Provide the [X, Y] coordinate of the cell's center where the given text is located.  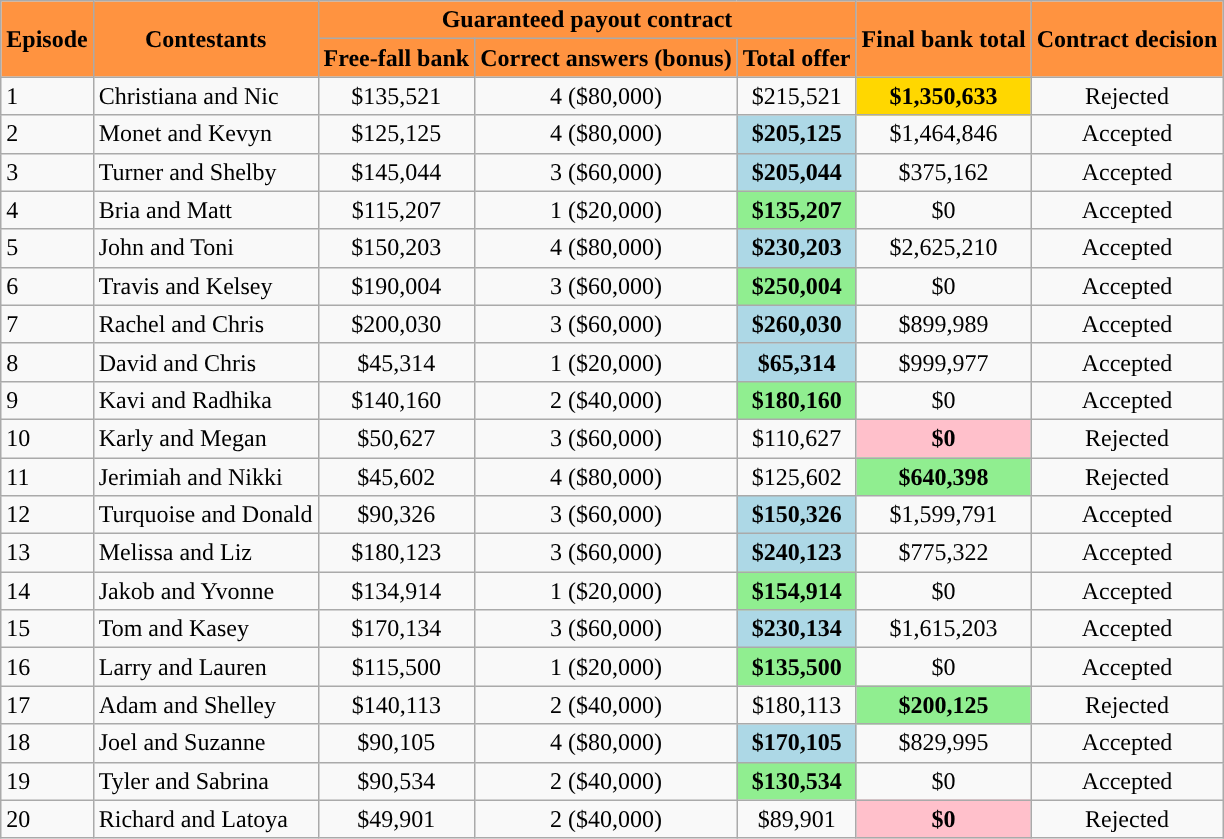
17 [47, 705]
$154,914 [796, 591]
16 [47, 667]
19 [47, 781]
$135,521 [396, 96]
Contestants [206, 39]
$250,004 [796, 286]
$640,398 [944, 477]
Kavi and Radhika [206, 400]
Contract decision [1127, 39]
$125,602 [796, 477]
$999,977 [944, 362]
2 [47, 134]
$170,134 [396, 629]
Jerimiah and Nikki [206, 477]
Jakob and Yvonne [206, 591]
$240,123 [796, 553]
$145,044 [396, 172]
$170,105 [796, 743]
Bria and Matt [206, 210]
$115,207 [396, 210]
Final bank total [944, 39]
David and Chris [206, 362]
$130,534 [796, 781]
Melissa and Liz [206, 553]
Free-fall bank [396, 58]
$205,125 [796, 134]
$65,314 [796, 362]
13 [47, 553]
$90,326 [396, 515]
Monet and Kevyn [206, 134]
$1,599,791 [944, 515]
$150,203 [396, 248]
$140,113 [396, 705]
$90,105 [396, 743]
Travis and Kelsey [206, 286]
$1,464,846 [944, 134]
$1,615,203 [944, 629]
6 [47, 286]
Guaranteed payout contract [587, 20]
1 [47, 96]
$200,125 [944, 705]
8 [47, 362]
Christiana and Nic [206, 96]
20 [47, 819]
$899,989 [944, 324]
Joel and Suzanne [206, 743]
$110,627 [796, 438]
$135,500 [796, 667]
Karly and Megan [206, 438]
4 [47, 210]
$135,207 [796, 210]
$375,162 [944, 172]
Tom and Kasey [206, 629]
$89,901 [796, 819]
$115,500 [396, 667]
$230,134 [796, 629]
$1,350,633 [944, 96]
$134,914 [396, 591]
Richard and Latoya [206, 819]
$180,113 [796, 705]
$125,125 [396, 134]
Total offer [796, 58]
Adam and Shelley [206, 705]
$45,602 [396, 477]
$50,627 [396, 438]
12 [47, 515]
$200,030 [396, 324]
18 [47, 743]
15 [47, 629]
$90,534 [396, 781]
$205,044 [796, 172]
$140,160 [396, 400]
10 [47, 438]
$180,123 [396, 553]
$260,030 [796, 324]
Correct answers (bonus) [606, 58]
Larry and Lauren [206, 667]
Rachel and Chris [206, 324]
John and Toni [206, 248]
$180,160 [796, 400]
$190,004 [396, 286]
Episode [47, 39]
5 [47, 248]
$150,326 [796, 515]
11 [47, 477]
3 [47, 172]
Turquoise and Donald [206, 515]
Tyler and Sabrina [206, 781]
$2,625,210 [944, 248]
$230,203 [796, 248]
Turner and Shelby [206, 172]
$829,995 [944, 743]
9 [47, 400]
$45,314 [396, 362]
$215,521 [796, 96]
14 [47, 591]
$775,322 [944, 553]
$49,901 [396, 819]
7 [47, 324]
